From the cell containing the given text, extract its center point as [X, Y] coordinate. 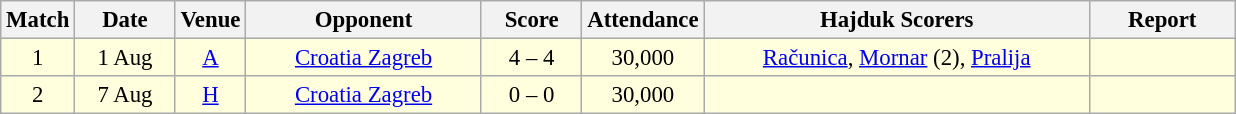
4 – 4 [532, 58]
0 – 0 [532, 95]
A [210, 58]
Report [1162, 20]
7 Aug [126, 95]
1 Aug [126, 58]
Venue [210, 20]
2 [38, 95]
Računica, Mornar (2), Pralija [897, 58]
Match [38, 20]
H [210, 95]
1 [38, 58]
Hajduk Scorers [897, 20]
Score [532, 20]
Date [126, 20]
Attendance [643, 20]
Opponent [364, 20]
